Find where the given text appears and provide that cell's center as (X, Y) coordinate. 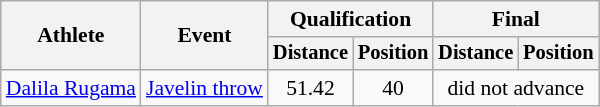
Final (516, 19)
Qualification (350, 19)
Athlete (71, 36)
did not advance (516, 88)
Javelin throw (204, 88)
Event (204, 36)
51.42 (310, 88)
40 (393, 88)
Dalila Rugama (71, 88)
